Extract the (X, Y) coordinate from the center of the cell holding the provided text.  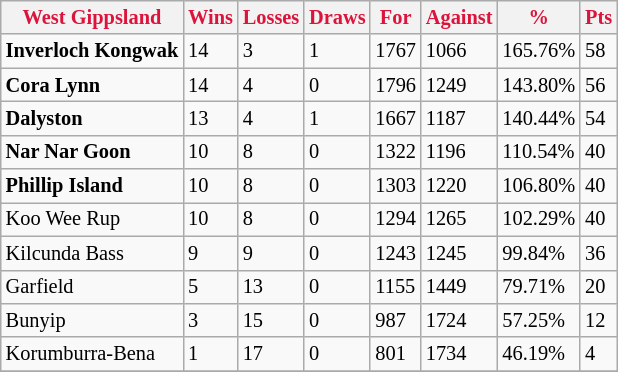
106.80% (538, 186)
Cora Lynn (92, 85)
17 (271, 354)
1767 (395, 51)
1796 (395, 85)
Dalyston (92, 118)
102.29% (538, 219)
% (538, 17)
58 (598, 51)
1155 (395, 287)
57.25% (538, 320)
56 (598, 85)
140.44% (538, 118)
West Gippsland (92, 17)
110.54% (538, 152)
165.76% (538, 51)
1249 (460, 85)
1667 (395, 118)
Losses (271, 17)
12 (598, 320)
1724 (460, 320)
Bunyip (92, 320)
1187 (460, 118)
Pts (598, 17)
Korumburra-Bena (92, 354)
For (395, 17)
1220 (460, 186)
Phillip Island (92, 186)
1066 (460, 51)
143.80% (538, 85)
79.71% (538, 287)
Nar Nar Goon (92, 152)
1265 (460, 219)
Inverloch Kongwak (92, 51)
987 (395, 320)
1322 (395, 152)
1245 (460, 253)
1449 (460, 287)
801 (395, 354)
Koo Wee Rup (92, 219)
20 (598, 287)
Draws (337, 17)
99.84% (538, 253)
1303 (395, 186)
1734 (460, 354)
1196 (460, 152)
Against (460, 17)
Kilcunda Bass (92, 253)
Wins (210, 17)
46.19% (538, 354)
Garfield (92, 287)
1243 (395, 253)
36 (598, 253)
1294 (395, 219)
15 (271, 320)
54 (598, 118)
5 (210, 287)
